Return the (X, Y) coordinate for the center point of the cell that contains the specified text.  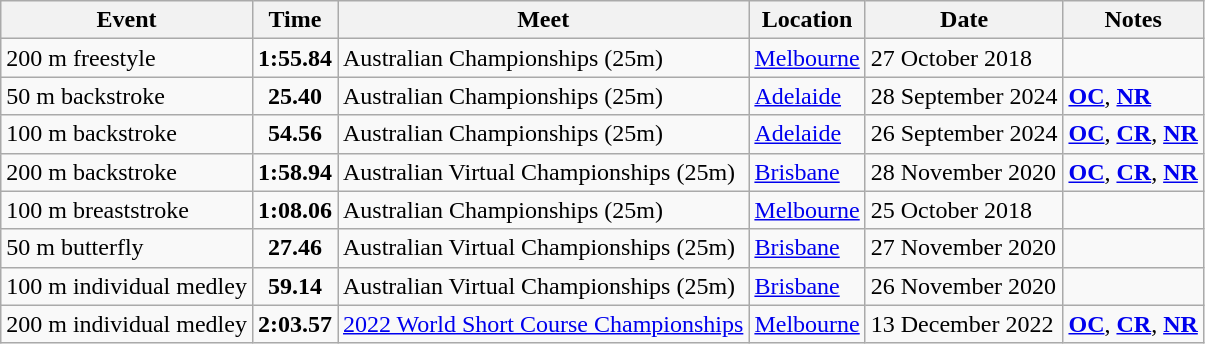
27.46 (294, 248)
Location (807, 20)
26 November 2020 (964, 286)
27 October 2018 (964, 58)
100 m backstroke (127, 134)
2022 World Short Course Championships (544, 324)
1:08.06 (294, 210)
27 November 2020 (964, 248)
26 September 2024 (964, 134)
Time (294, 20)
1:55.84 (294, 58)
50 m backstroke (127, 96)
Meet (544, 20)
Date (964, 20)
28 November 2020 (964, 172)
200 m individual medley (127, 324)
100 m individual medley (127, 286)
Notes (1133, 20)
13 December 2022 (964, 324)
50 m butterfly (127, 248)
Event (127, 20)
200 m backstroke (127, 172)
25.40 (294, 96)
2:03.57 (294, 324)
OC, NR (1133, 96)
100 m breaststroke (127, 210)
200 m freestyle (127, 58)
28 September 2024 (964, 96)
1:58.94 (294, 172)
54.56 (294, 134)
59.14 (294, 286)
25 October 2018 (964, 210)
